For the text-containing cell, return its midpoint in (x, y) coordinate format. 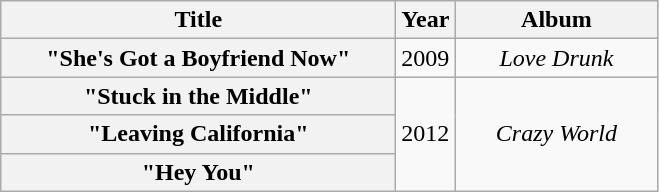
Title (198, 20)
Album (556, 20)
2012 (426, 134)
"Leaving California" (198, 134)
Crazy World (556, 134)
Year (426, 20)
"Stuck in the Middle" (198, 96)
"Hey You" (198, 172)
2009 (426, 58)
"She's Got a Boyfriend Now" (198, 58)
Love Drunk (556, 58)
